Search for the cell housing the specified text and yield its [x, y] center coordinate. 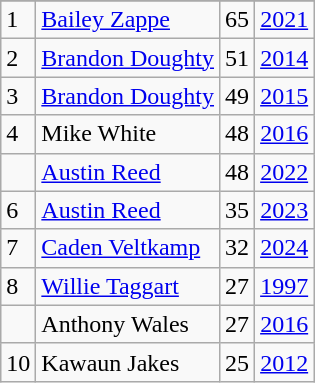
49 [238, 96]
2014 [284, 58]
Willie Taggart [128, 286]
35 [238, 210]
51 [238, 58]
2021 [284, 20]
10 [18, 362]
6 [18, 210]
32 [238, 248]
1997 [284, 286]
2023 [284, 210]
Bailey Zappe [128, 20]
4 [18, 134]
1 [18, 20]
2024 [284, 248]
25 [238, 362]
Anthony Wales [128, 324]
65 [238, 20]
7 [18, 248]
Mike White [128, 134]
8 [18, 286]
2 [18, 58]
2015 [284, 96]
Caden Veltkamp [128, 248]
Kawaun Jakes [128, 362]
2012 [284, 362]
2022 [284, 172]
3 [18, 96]
